Scan for the cell matching the given text and deliver its [x, y] coordinate at center. 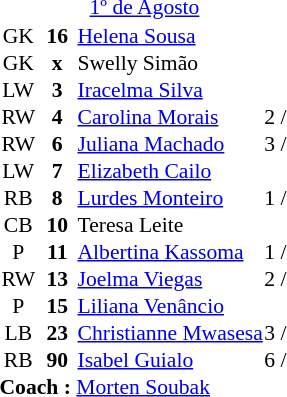
15 [57, 306]
23 [57, 333]
Swelly Simão [170, 63]
7 [57, 171]
90 [57, 360]
6 [57, 144]
CB [19, 225]
16 [57, 36]
Juliana Machado [170, 144]
Joelma Viegas [170, 279]
Lurdes Monteiro [170, 198]
Isabel Guialo [170, 360]
6 / [275, 360]
Liliana Venâncio [170, 306]
Helena Sousa [170, 36]
Christianne Mwasesa [170, 333]
3 [57, 90]
Teresa Leite [170, 225]
10 [57, 225]
13 [57, 279]
Elizabeth Cailo [170, 171]
11 [57, 252]
Iracelma Silva [170, 90]
x [57, 63]
8 [57, 198]
4 [57, 117]
Albertina Kassoma [170, 252]
LB [19, 333]
Carolina Morais [170, 117]
